Capture the cell that displays the provided text and extract its [X, Y] central coordinate. 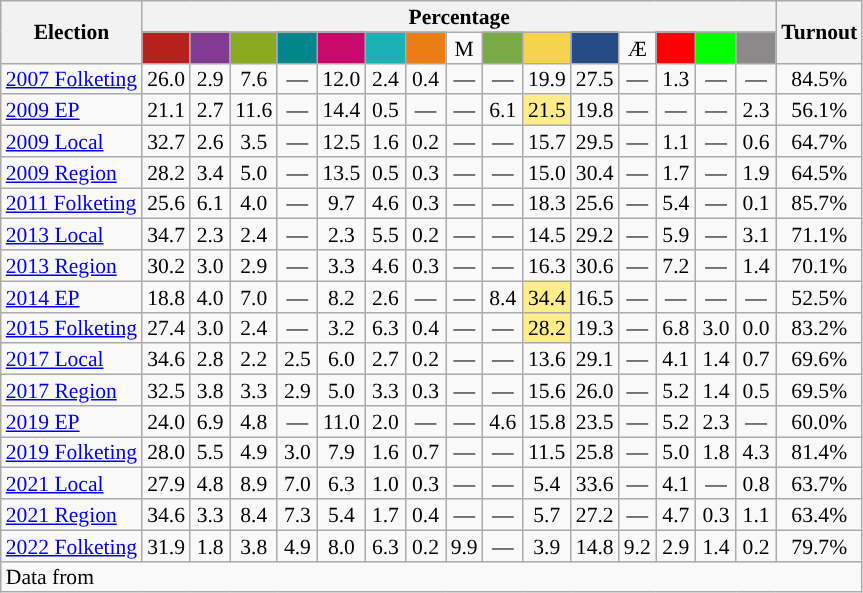
4.7 [676, 514]
79.7% [819, 546]
81.4% [819, 452]
14.4 [341, 110]
15.6 [547, 390]
8.2 [341, 296]
0.6 [756, 142]
2017 Local [72, 360]
33.6 [595, 484]
8.9 [254, 484]
83.2% [819, 328]
3.9 [547, 546]
29.5 [595, 142]
7.3 [297, 514]
63.4% [819, 514]
8.0 [341, 546]
0.8 [756, 484]
Æ [638, 48]
2019 EP [72, 422]
11.6 [254, 110]
18.3 [547, 204]
71.1% [819, 234]
15.0 [547, 172]
70.1% [819, 266]
27.4 [166, 328]
34.4 [547, 296]
11.5 [547, 452]
12.0 [341, 78]
21.1 [166, 110]
9.9 [464, 546]
4.3 [756, 452]
Percentage [459, 16]
24.0 [166, 422]
29.2 [595, 234]
2009 Region [72, 172]
27.5 [595, 78]
27.9 [166, 484]
3.4 [210, 172]
3.2 [341, 328]
2.0 [385, 422]
28.0 [166, 452]
7.2 [676, 266]
25.8 [595, 452]
27.2 [595, 514]
5.7 [547, 514]
19.8 [595, 110]
32.5 [166, 390]
2009 Local [72, 142]
19.3 [595, 328]
29.1 [595, 360]
3.5 [254, 142]
9.7 [341, 204]
5.9 [676, 234]
30.4 [595, 172]
16.5 [595, 296]
2013 Region [72, 266]
23.5 [595, 422]
1.9 [756, 172]
31.9 [166, 546]
15.7 [547, 142]
0.0 [756, 328]
32.7 [166, 142]
2011 Folketing [72, 204]
7.9 [341, 452]
60.0% [819, 422]
21.5 [547, 110]
6.0 [341, 360]
7.6 [254, 78]
3.1 [756, 234]
63.7% [819, 484]
0.1 [756, 204]
11.0 [341, 422]
69.6% [819, 360]
14.8 [595, 546]
2015 Folketing [72, 328]
14.5 [547, 234]
6.8 [676, 328]
2021 Region [72, 514]
34.7 [166, 234]
2014 EP [72, 296]
56.1% [819, 110]
2009 EP [72, 110]
18.8 [166, 296]
16.3 [547, 266]
30.6 [595, 266]
30.2 [166, 266]
15.8 [547, 422]
2.5 [297, 360]
6.9 [210, 422]
2.8 [210, 360]
64.5% [819, 172]
85.7% [819, 204]
84.5% [819, 78]
13.5 [341, 172]
52.5% [819, 296]
2019 Folketing [72, 452]
9.2 [638, 546]
Turnout [819, 32]
64.7% [819, 142]
69.5% [819, 390]
2013 Local [72, 234]
1.0 [385, 484]
2021 Local [72, 484]
M [464, 48]
2007 Folketing [72, 78]
Election [72, 32]
2022 Folketing [72, 546]
12.5 [341, 142]
19.9 [547, 78]
2.2 [254, 360]
13.6 [547, 360]
1.3 [676, 78]
2017 Region [72, 390]
Data from [432, 576]
